From the cell containing the given text, extract its center point as (X, Y) coordinate. 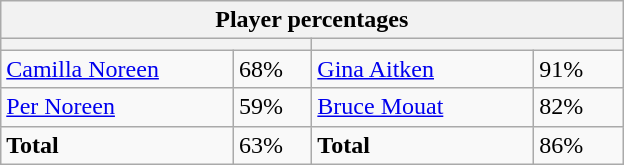
59% (273, 107)
91% (578, 69)
63% (273, 145)
68% (273, 69)
86% (578, 145)
Gina Aitken (423, 69)
Camilla Noreen (118, 69)
82% (578, 107)
Per Noreen (118, 107)
Player percentages (312, 20)
Bruce Mouat (423, 107)
